Identify which cell holds the provided text, then report its (x, y) central coordinate. 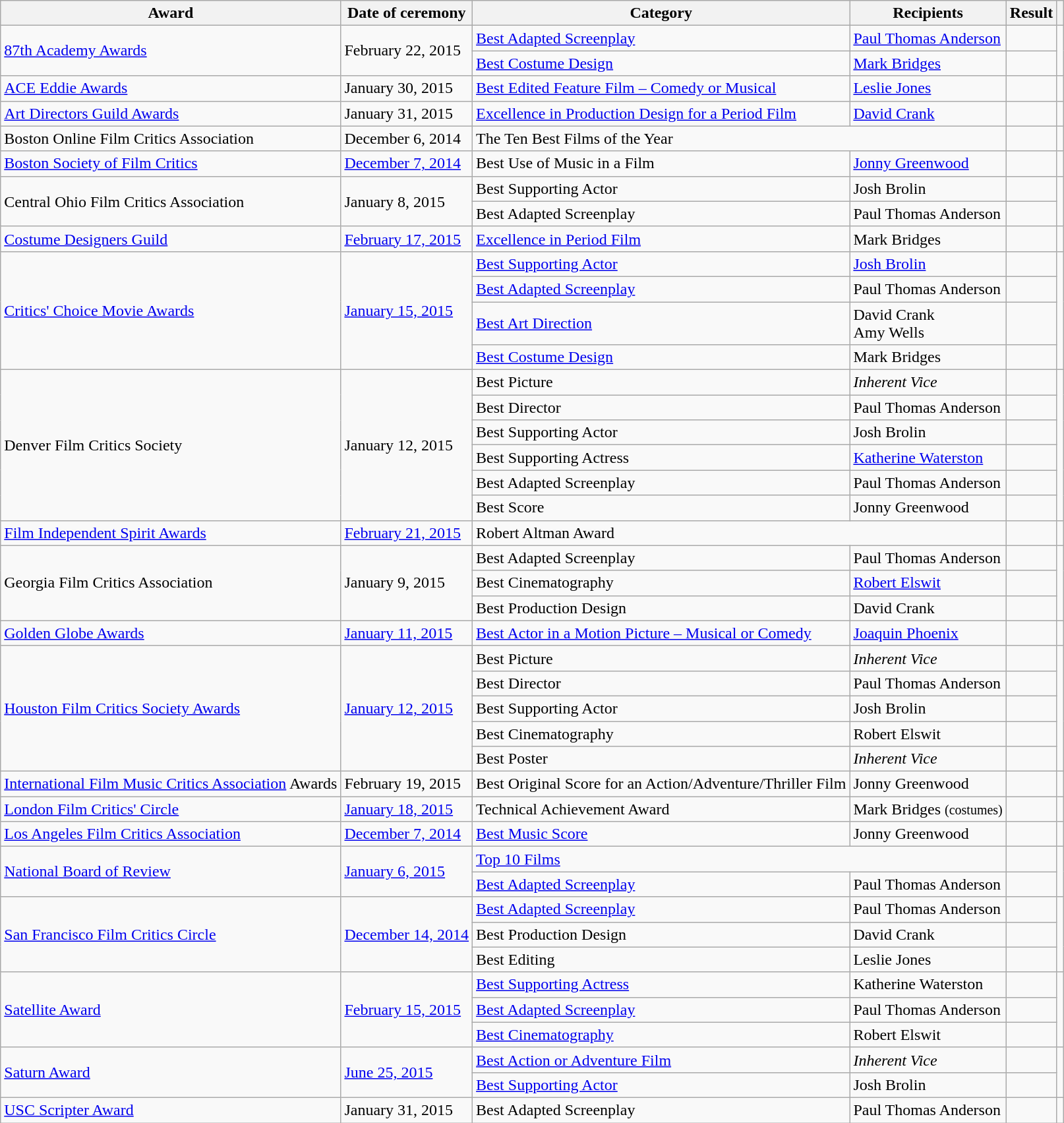
The Ten Best Films of the Year (740, 138)
Satellite Award (171, 1010)
January 18, 2015 (407, 809)
Art Directors Guild Awards (171, 113)
Best Editing (661, 959)
Best Action or Adventure Film (661, 1060)
87th Academy Awards (171, 51)
Denver Film Critics Society (171, 445)
June 25, 2015 (407, 1072)
Golden Globe Awards (171, 633)
January 11, 2015 (407, 633)
Best Actor in a Motion Picture – Musical or Comedy (661, 633)
Houston Film Critics Society Awards (171, 708)
January 30, 2015 (407, 88)
Best Poster (661, 759)
Robert Altman Award (740, 533)
February 17, 2015 (407, 239)
Boston Society of Film Critics (171, 164)
Joaquin Phoenix (928, 633)
Award (171, 13)
Georgia Film Critics Association (171, 583)
Technical Achievement Award (661, 809)
Result (1031, 13)
International Film Music Critics Association Awards (171, 784)
Excellence in Period Film (661, 239)
Best Art Direction (661, 323)
London Film Critics' Circle (171, 809)
National Board of Review (171, 872)
Critics' Choice Movie Awards (171, 310)
Best Music Score (661, 834)
Top 10 Films (740, 859)
San Francisco Film Critics Circle (171, 934)
December 14, 2014 (407, 934)
Category (661, 13)
ACE Eddie Awards (171, 88)
Best Use of Music in a Film (661, 164)
February 22, 2015 (407, 51)
Saturn Award (171, 1072)
February 15, 2015 (407, 1010)
Boston Online Film Critics Association (171, 138)
Recipients (928, 13)
Mark Bridges (costumes) (928, 809)
February 19, 2015 (407, 784)
January 15, 2015 (407, 310)
Costume Designers Guild (171, 239)
Best Edited Feature Film – Comedy or Musical (661, 88)
USC Scripter Award (171, 1110)
December 6, 2014 (407, 138)
Excellence in Production Design for a Period Film (661, 113)
Los Angeles Film Critics Association (171, 834)
Best Original Score for an Action/Adventure/Thriller Film (661, 784)
Date of ceremony (407, 13)
January 9, 2015 (407, 583)
David CrankAmy Wells (928, 323)
January 8, 2015 (407, 201)
February 21, 2015 (407, 533)
Central Ohio Film Critics Association (171, 201)
Film Independent Spirit Awards (171, 533)
Best Score (661, 508)
January 6, 2015 (407, 872)
